Find where the given text appears and provide that cell's center as (x, y) coordinate. 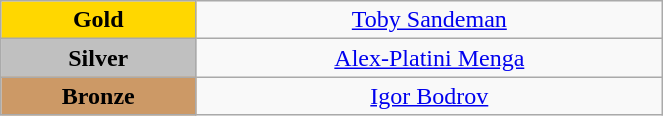
Alex-Platini Menga (430, 58)
Gold (98, 20)
Igor Bodrov (430, 96)
Bronze (98, 96)
Silver (98, 58)
Toby Sandeman (430, 20)
